For the text-containing cell, return its midpoint in [X, Y] coordinate format. 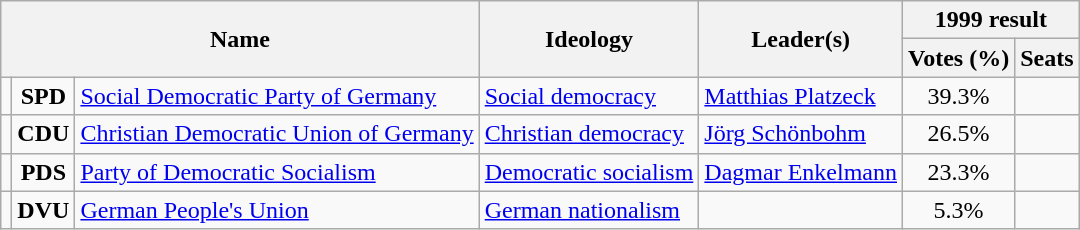
Christian Democratic Union of Germany [277, 134]
Democratic socialism [589, 172]
Votes (%) [959, 58]
Seats [1047, 58]
5.3% [959, 210]
Christian democracy [589, 134]
Party of Democratic Socialism [277, 172]
26.5% [959, 134]
Leader(s) [801, 39]
PDS [44, 172]
23.3% [959, 172]
Social Democratic Party of Germany [277, 96]
Name [240, 39]
39.3% [959, 96]
Dagmar Enkelmann [801, 172]
German nationalism [589, 210]
Matthias Platzeck [801, 96]
DVU [44, 210]
SPD [44, 96]
Ideology [589, 39]
Social democracy [589, 96]
CDU [44, 134]
German People's Union [277, 210]
1999 result [992, 20]
Jörg Schönbohm [801, 134]
